From the cell containing the given text, extract its center point as [x, y] coordinate. 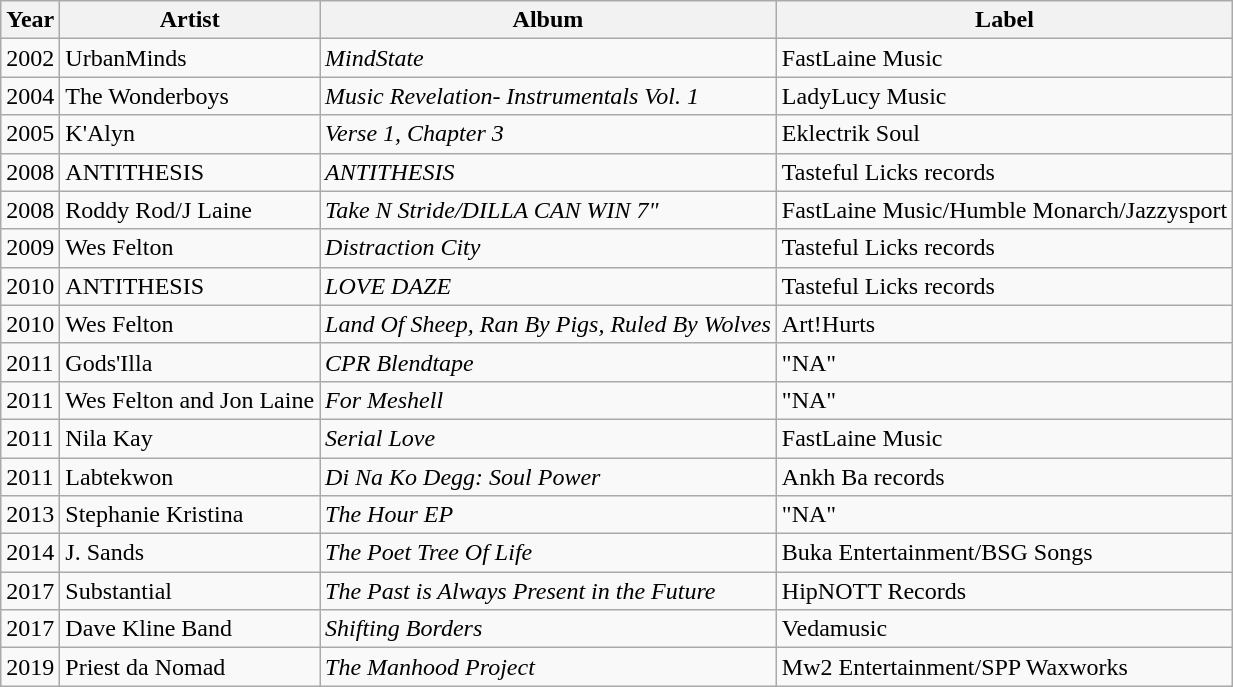
2019 [30, 667]
Substantial [190, 591]
2014 [30, 553]
Ankh Ba records [1004, 477]
LOVE DAZE [548, 286]
J. Sands [190, 553]
Label [1004, 20]
Art!Hurts [1004, 324]
UrbanMinds [190, 58]
2004 [30, 96]
The Manhood Project [548, 667]
2009 [30, 248]
Year [30, 20]
Gods'Illa [190, 362]
For Meshell [548, 400]
Eklectrik Soul [1004, 134]
Wes Felton and Jon Laine [190, 400]
Nila Kay [190, 438]
Serial Love [548, 438]
The Poet Tree Of Life [548, 553]
Distraction City [548, 248]
Land Of Sheep, Ran By Pigs, Ruled By Wolves [548, 324]
Di Na Ko Degg: Soul Power [548, 477]
The Wonderboys [190, 96]
Stephanie Kristina [190, 515]
Mw2 Entertainment/SPP Waxworks [1004, 667]
Album [548, 20]
2002 [30, 58]
Priest da Nomad [190, 667]
2013 [30, 515]
Dave Kline Band [190, 629]
Verse 1, Chapter 3 [548, 134]
Buka Entertainment/BSG Songs [1004, 553]
Labtekwon [190, 477]
2005 [30, 134]
The Past is Always Present in the Future [548, 591]
The Hour EP [548, 515]
Take N Stride/DILLA CAN WIN 7" [548, 210]
K'Alyn [190, 134]
HipNOTT Records [1004, 591]
Music Revelation- Instrumentals Vol. 1 [548, 96]
MindState [548, 58]
FastLaine Music/Humble Monarch/Jazzysport [1004, 210]
LadyLucy Music [1004, 96]
Vedamusic [1004, 629]
Shifting Borders [548, 629]
Artist [190, 20]
Roddy Rod/J Laine [190, 210]
CPR Blendtape [548, 362]
